Return the [x, y] coordinate for the center point of the cell that contains the specified text.  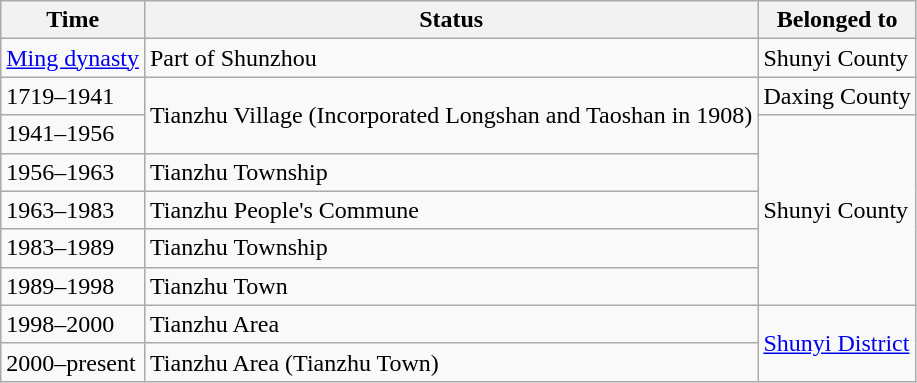
Time [73, 20]
Daxing County [837, 96]
Tianzhu Area [450, 324]
Shunyi District [837, 343]
Belonged to [837, 20]
1956–1963 [73, 172]
1941–1956 [73, 134]
2000–present [73, 362]
Tianzhu Area (Tianzhu Town) [450, 362]
Tianzhu Village (Incorporated Longshan and Taoshan in 1908) [450, 115]
Status [450, 20]
1983–1989 [73, 248]
Tianzhu People's Commune [450, 210]
Ming dynasty [73, 58]
1998–2000 [73, 324]
Part of Shunzhou [450, 58]
Tianzhu Town [450, 286]
1989–1998 [73, 286]
1963–1983 [73, 210]
1719–1941 [73, 96]
